Search for the cell housing the specified text and yield its (x, y) center coordinate. 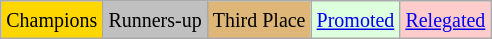
Third Place (259, 20)
Runners-up (155, 20)
Promoted (356, 20)
Champions (52, 20)
Relegated (446, 20)
